Return the (x, y) coordinate for the center point of the cell that contains the specified text.  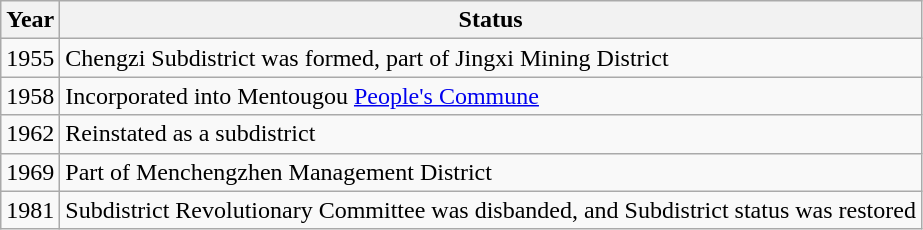
Reinstated as a subdistrict (491, 134)
Subdistrict Revolutionary Committee was disbanded, and Subdistrict status was restored (491, 210)
Part of Menchengzhen Management District (491, 172)
Status (491, 20)
1962 (30, 134)
Chengzi Subdistrict was formed, part of Jingxi Mining District (491, 58)
Year (30, 20)
1969 (30, 172)
Incorporated into Mentougou People's Commune (491, 96)
1958 (30, 96)
1955 (30, 58)
1981 (30, 210)
